Determine the [x, y] coordinate at the center of the cell enclosing the given text.  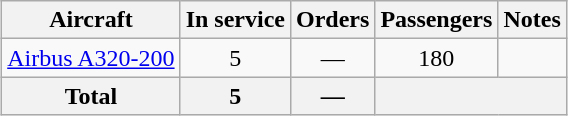
In service [235, 20]
Airbus A320-200 [91, 58]
Orders [332, 20]
Aircraft [91, 20]
Notes [532, 20]
180 [436, 58]
Total [91, 96]
Passengers [436, 20]
